Detect which cell encompasses the target text, then output its [x, y] center coordinate. 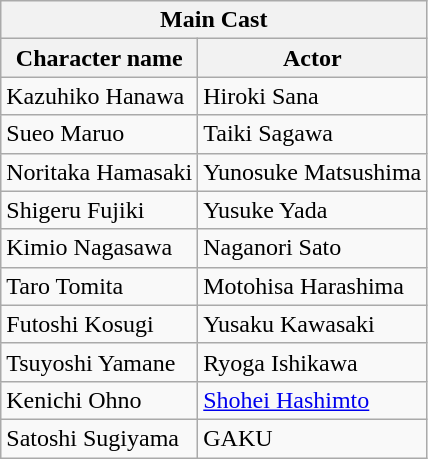
Ryoga Ishikawa [312, 362]
Yusuke Yada [312, 210]
Shohei Hashimto [312, 400]
Yusaku Kawasaki [312, 324]
Taiki Sagawa [312, 134]
Shigeru Fujiki [100, 210]
Sueo Maruo [100, 134]
Motohisa Harashima [312, 286]
Noritaka Hamasaki [100, 172]
Satoshi Sugiyama [100, 438]
Yunosuke Matsushima [312, 172]
Main Cast [214, 20]
Kazuhiko Hanawa [100, 96]
Naganori Sato [312, 248]
Kimio Nagasawa [100, 248]
Character name [100, 58]
GAKU [312, 438]
Taro Tomita [100, 286]
Futoshi Kosugi [100, 324]
Kenichi Ohno [100, 400]
Tsuyoshi Yamane [100, 362]
Hiroki Sana [312, 96]
Actor [312, 58]
